Locate the cell with the specified text and output its (x, y) center coordinate. 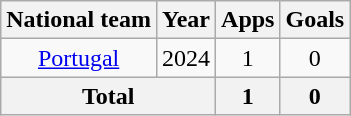
Goals (315, 20)
Year (186, 20)
2024 (186, 58)
Portugal (79, 58)
Total (108, 96)
Apps (248, 20)
National team (79, 20)
